Capture the cell that displays the provided text and extract its (X, Y) central coordinate. 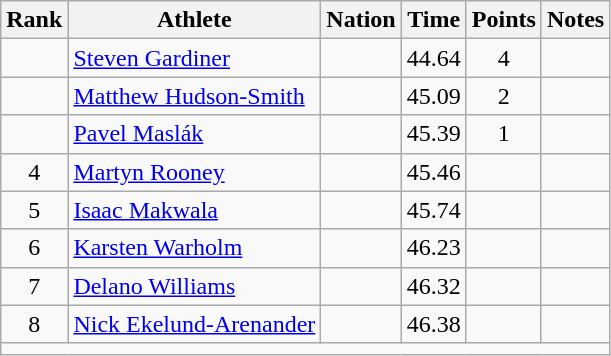
8 (34, 324)
5 (34, 210)
45.74 (434, 210)
Nick Ekelund-Arenander (194, 324)
2 (504, 96)
6 (34, 248)
Karsten Warholm (194, 248)
Athlete (194, 20)
46.23 (434, 248)
Points (504, 20)
Nation (361, 20)
46.32 (434, 286)
Steven Gardiner (194, 58)
45.09 (434, 96)
7 (34, 286)
Matthew Hudson-Smith (194, 96)
Rank (34, 20)
Martyn Rooney (194, 172)
45.39 (434, 134)
Time (434, 20)
Pavel Maslák (194, 134)
Delano Williams (194, 286)
1 (504, 134)
44.64 (434, 58)
Isaac Makwala (194, 210)
45.46 (434, 172)
46.38 (434, 324)
Notes (575, 20)
